Extract the [x, y] coordinate from the center of the cell holding the provided text.  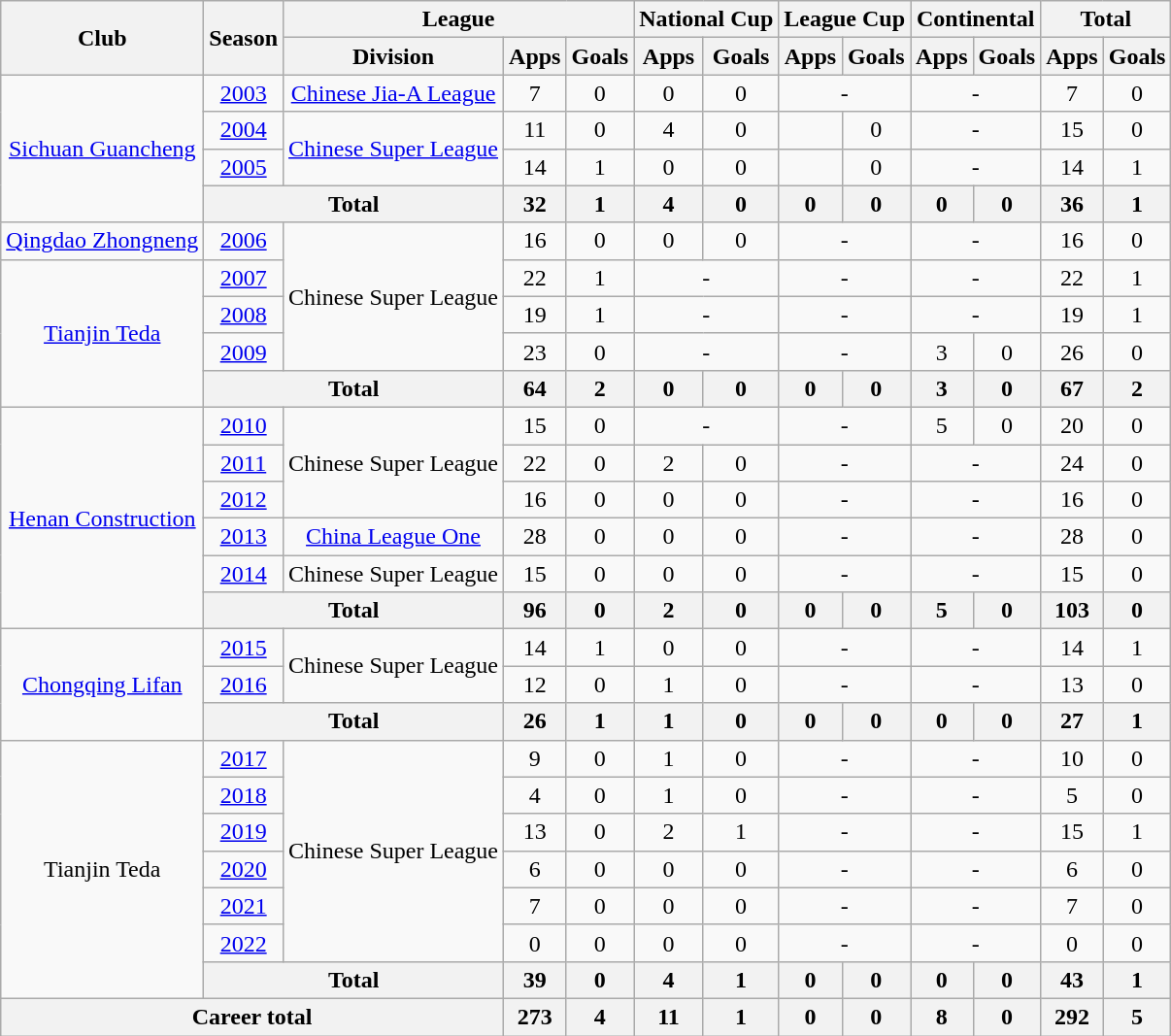
2009 [244, 351]
Club [103, 38]
Henan Construction [103, 518]
2007 [244, 278]
2020 [244, 869]
2011 [244, 463]
9 [535, 758]
2016 [244, 685]
27 [1072, 721]
43 [1072, 980]
2013 [244, 537]
24 [1072, 463]
32 [535, 204]
273 [535, 1017]
League [458, 19]
64 [535, 388]
2017 [244, 758]
2019 [244, 832]
96 [535, 611]
Career total [252, 1017]
10 [1072, 758]
2018 [244, 795]
8 [942, 1017]
103 [1072, 611]
39 [535, 980]
2014 [244, 574]
2021 [244, 906]
67 [1072, 388]
20 [1072, 425]
2008 [244, 315]
2004 [244, 130]
23 [535, 351]
Division [394, 56]
Season [244, 38]
Qingdao Zhongneng [103, 241]
292 [1072, 1017]
2006 [244, 241]
National Cup [707, 19]
China League One [394, 537]
Chongqing Lifan [103, 685]
2003 [244, 93]
League Cup [845, 19]
2010 [244, 425]
2012 [244, 500]
Chinese Jia-A League [394, 93]
2005 [244, 167]
12 [535, 685]
Sichuan Guancheng [103, 149]
2022 [244, 943]
Continental [976, 19]
2015 [244, 648]
36 [1072, 204]
